Extract the (x, y) coordinate from the center of the cell holding the provided text.  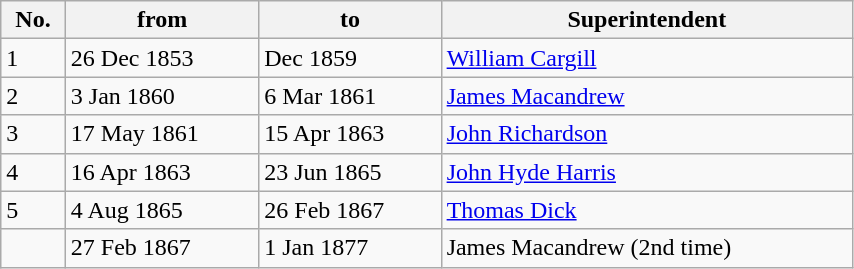
4 Aug 1865 (162, 210)
John Richardson (646, 134)
16 Apr 1863 (162, 172)
1 Jan 1877 (350, 248)
6 Mar 1861 (350, 96)
from (162, 20)
4 (34, 172)
3 Jan 1860 (162, 96)
Dec 1859 (350, 58)
27 Feb 1867 (162, 248)
15 Apr 1863 (350, 134)
James Macandrew (2nd time) (646, 248)
Thomas Dick (646, 210)
to (350, 20)
William Cargill (646, 58)
3 (34, 134)
17 May 1861 (162, 134)
No. (34, 20)
26 Dec 1853 (162, 58)
26 Feb 1867 (350, 210)
23 Jun 1865 (350, 172)
5 (34, 210)
1 (34, 58)
John Hyde Harris (646, 172)
James Macandrew (646, 96)
2 (34, 96)
Superintendent (646, 20)
